Output the [X, Y] coordinate of the center of the cell containing the given text.  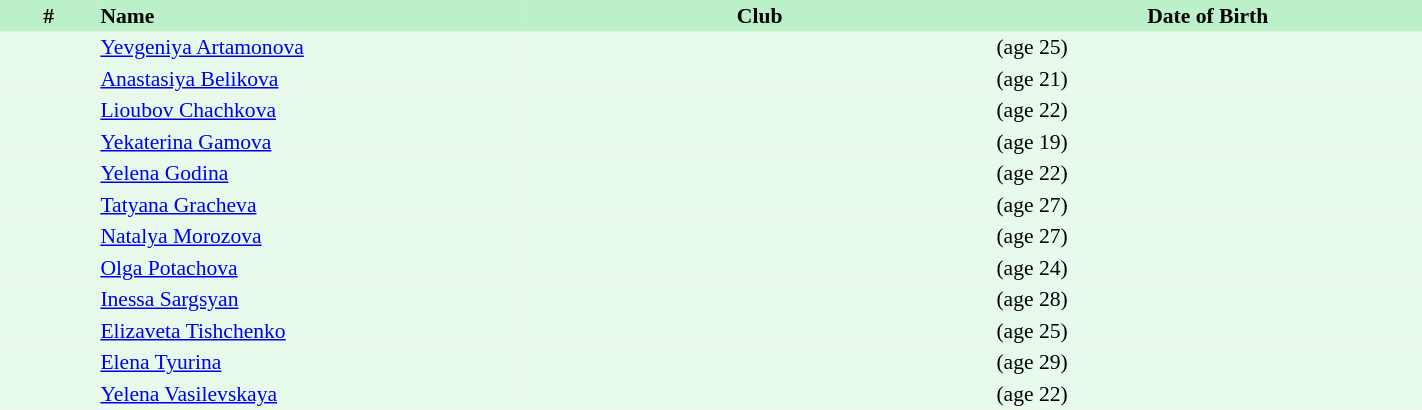
(age 24) [1208, 268]
Yevgeniya Artamonova [312, 48]
Yekaterina Gamova [312, 142]
Tatyana Gracheva [312, 205]
Natalya Morozova [312, 236]
(age 21) [1208, 79]
Yelena Godina [312, 174]
(age 29) [1208, 362]
Yelena Vasilevskaya [312, 394]
Lioubov Chachkova [312, 110]
(age 19) [1208, 142]
Date of Birth [1208, 16]
Name [312, 16]
Inessa Sargsyan [312, 300]
Elizaveta Tishchenko [312, 331]
Elena Tyurina [312, 362]
# [48, 16]
Anastasiya Belikova [312, 79]
(age 28) [1208, 300]
Club [760, 16]
Olga Potachova [312, 268]
